Search for the cell housing the specified text and yield its (x, y) center coordinate. 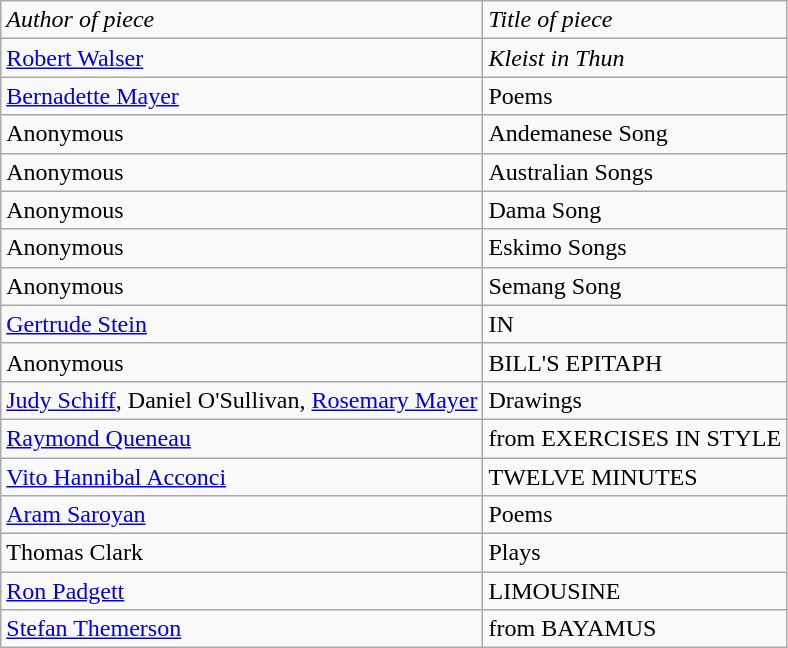
Ron Padgett (242, 591)
Author of piece (242, 20)
Gertrude Stein (242, 324)
Australian Songs (635, 172)
from EXERCISES IN STYLE (635, 438)
Semang Song (635, 286)
Judy Schiff, Daniel O'Sullivan, Rosemary Mayer (242, 400)
from BAYAMUS (635, 629)
BILL'S EPITAPH (635, 362)
TWELVE MINUTES (635, 477)
Andemanese Song (635, 134)
IN (635, 324)
Robert Walser (242, 58)
Eskimo Songs (635, 248)
Raymond Queneau (242, 438)
Kleist in Thun (635, 58)
Aram Saroyan (242, 515)
LIMOUSINE (635, 591)
Stefan Themerson (242, 629)
Bernadette Mayer (242, 96)
Dama Song (635, 210)
Plays (635, 553)
Vito Hannibal Acconci (242, 477)
Title of piece (635, 20)
Drawings (635, 400)
Thomas Clark (242, 553)
